Output the [x, y] coordinate of the center of the cell containing the given text.  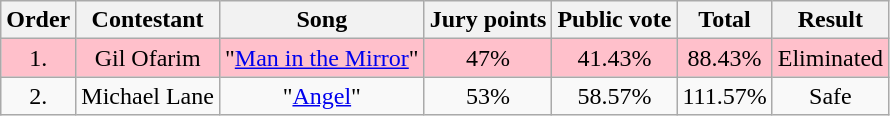
Total [724, 20]
Safe [830, 96]
2. [38, 96]
88.43% [724, 58]
Song [322, 20]
Jury points [488, 20]
1. [38, 58]
58.57% [614, 96]
Public vote [614, 20]
47% [488, 58]
Michael Lane [148, 96]
"Man in the Mirror" [322, 58]
Order [38, 20]
111.57% [724, 96]
41.43% [614, 58]
Contestant [148, 20]
Result [830, 20]
"Angel" [322, 96]
Gil Ofarim [148, 58]
53% [488, 96]
Eliminated [830, 58]
